Search for the cell housing the specified text and yield its [x, y] center coordinate. 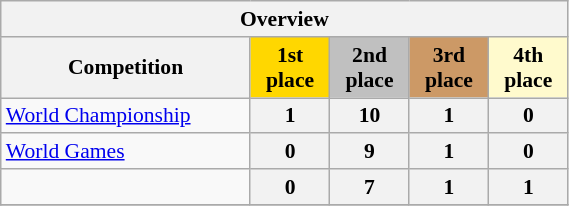
Overview [284, 19]
World Championship [126, 116]
10 [370, 116]
7 [370, 187]
4th place [528, 68]
World Games [126, 152]
9 [370, 152]
3rd place [448, 68]
Competition [126, 68]
1st place [290, 68]
2nd place [370, 68]
